Output the (X, Y) coordinate of the center of the cell containing the given text.  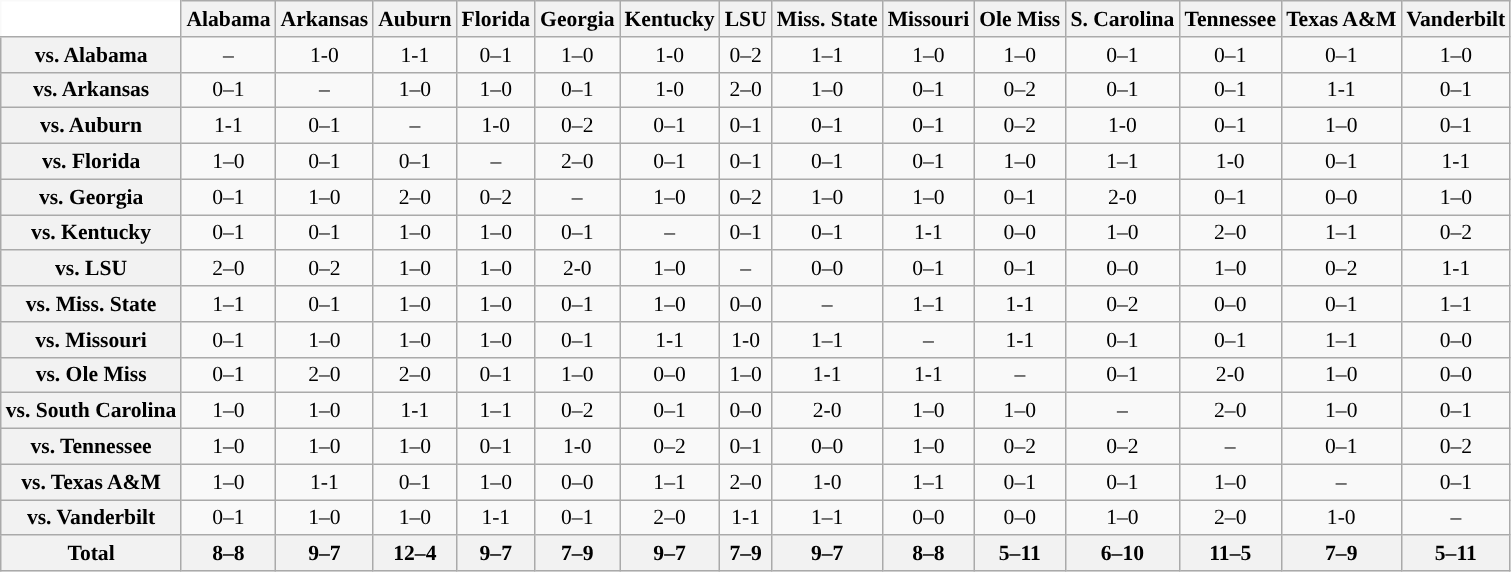
vs. LSU (92, 269)
vs. Alabama (92, 55)
Arkansas (325, 19)
vs. Auburn (92, 126)
vs. Miss. State (92, 304)
Alabama (228, 19)
Miss. State (828, 19)
vs. Ole Miss (92, 375)
12–4 (414, 554)
Georgia (577, 19)
vs. Missouri (92, 340)
11–5 (1230, 554)
Auburn (414, 19)
vs. Tennessee (92, 447)
vs. South Carolina (92, 411)
Tennessee (1230, 19)
Florida (496, 19)
vs. Florida (92, 162)
Texas A&M (1341, 19)
Total (92, 554)
vs. Texas A&M (92, 482)
vs. Georgia (92, 197)
Vanderbilt (1456, 19)
vs. Kentucky (92, 233)
Kentucky (670, 19)
vs. Arkansas (92, 90)
LSU (746, 19)
6–10 (1122, 554)
S. Carolina (1122, 19)
vs. Vanderbilt (92, 518)
Ole Miss (1020, 19)
Missouri (929, 19)
